Find where the given text appears and provide that cell's center as [x, y] coordinate. 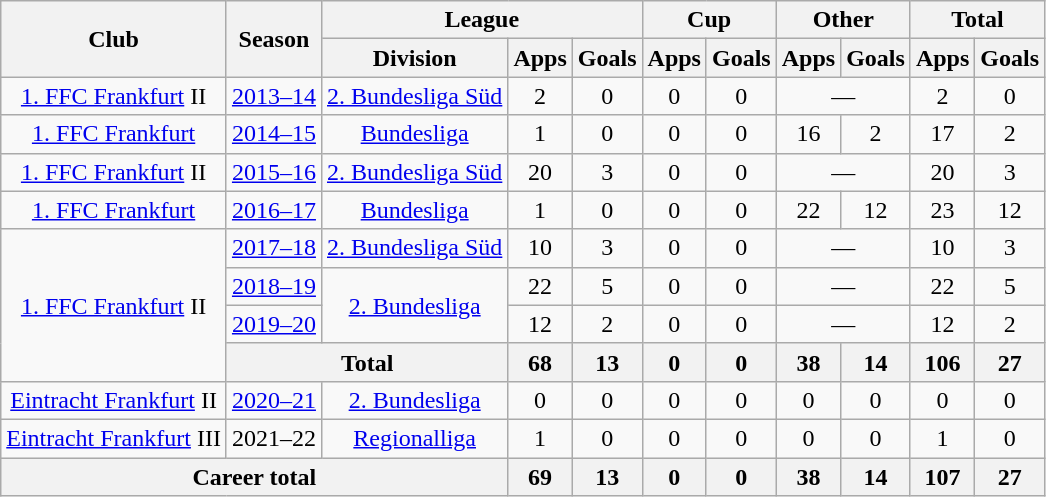
107 [942, 477]
68 [540, 362]
2013–14 [274, 96]
16 [808, 134]
Eintracht Frankfurt II [114, 400]
2019–20 [274, 324]
Career total [254, 477]
2016–17 [274, 210]
17 [942, 134]
Division [414, 58]
Eintracht Frankfurt III [114, 438]
Cup [709, 20]
23 [942, 210]
2014–15 [274, 134]
Regionalliga [414, 438]
2015–16 [274, 172]
Other [843, 20]
Club [114, 39]
2017–18 [274, 248]
Season [274, 39]
2018–19 [274, 286]
2021–22 [274, 438]
69 [540, 477]
106 [942, 362]
2020–21 [274, 400]
League [482, 20]
